Return the [X, Y] coordinate for the center point of the cell that contains the specified text.  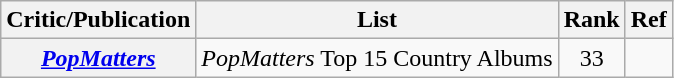
33 [592, 58]
Ref [648, 20]
PopMatters [98, 58]
Rank [592, 20]
PopMatters Top 15 Country Albums [377, 58]
Critic/Publication [98, 20]
List [377, 20]
